Find where the given text appears and provide that cell's center as (X, Y) coordinate. 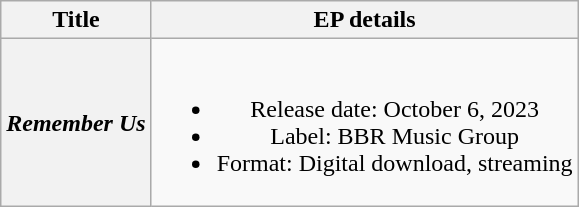
Title (76, 20)
Release date: October 6, 2023Label: BBR Music GroupFormat: Digital download, streaming (364, 122)
Remember Us (76, 122)
EP details (364, 20)
